Provide the [x, y] coordinate of the cell's center where the given text is located.  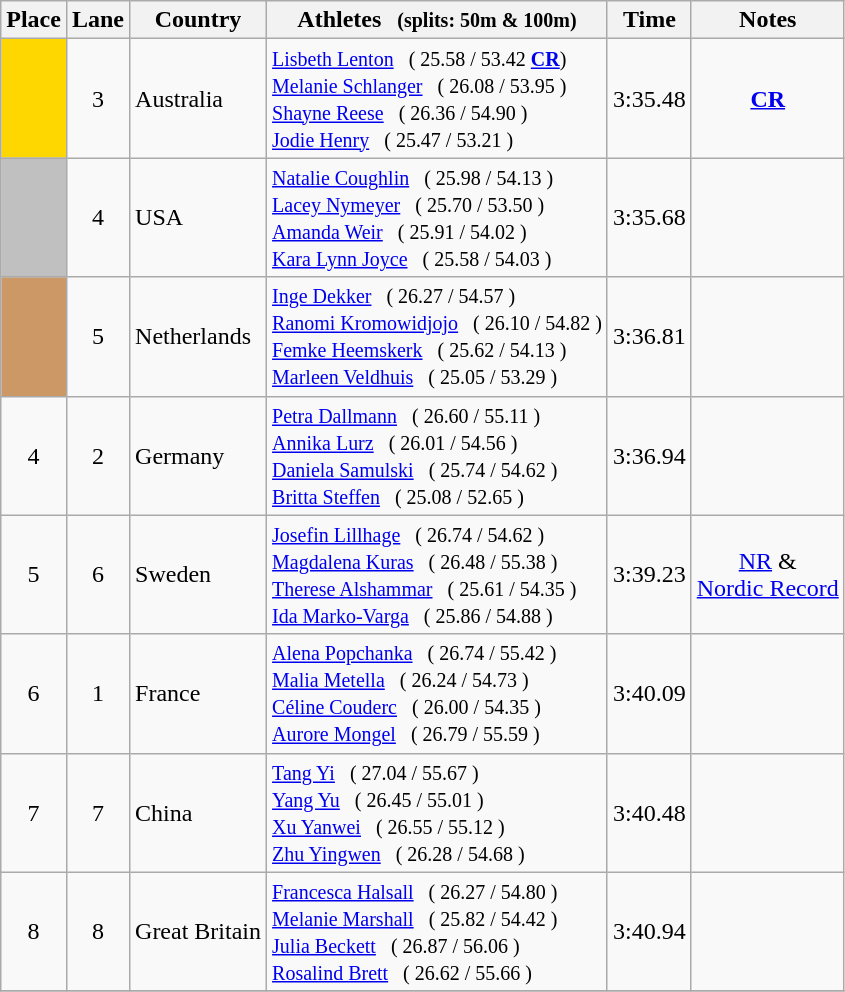
Francesca Halsall ( 26.27 / 54.80 ) Melanie Marshall ( 25.82 / 54.42 ) Julia Beckett ( 26.87 / 56.06 ) Rosalind Brett ( 26.62 / 55.66 ) [438, 932]
1 [98, 694]
3:35.68 [649, 218]
Country [198, 20]
Germany [198, 456]
3:36.81 [649, 336]
CR [768, 98]
Place [34, 20]
3 [98, 98]
Sweden [198, 574]
Petra Dallmann ( 26.60 / 55.11 ) Annika Lurz ( 26.01 / 54.56 ) Daniela Samulski ( 25.74 / 54.62 ) Britta Steffen ( 25.08 / 52.65 ) [438, 456]
Athletes (splits: 50m & 100m) [438, 20]
Josefin Lillhage ( 26.74 / 54.62 ) Magdalena Kuras ( 26.48 / 55.38 ) Therese Alshammar ( 25.61 / 54.35 ) Ida Marko-Varga ( 25.86 / 54.88 ) [438, 574]
Inge Dekker ( 26.27 / 54.57 ) Ranomi Kromowidjojo ( 26.10 / 54.82 ) Femke Heemskerk ( 25.62 / 54.13 ) Marleen Veldhuis ( 25.05 / 53.29 ) [438, 336]
NR & Nordic Record [768, 574]
Natalie Coughlin ( 25.98 / 54.13 ) Lacey Nymeyer ( 25.70 / 53.50 ) Amanda Weir ( 25.91 / 54.02 ) Kara Lynn Joyce ( 25.58 / 54.03 ) [438, 218]
Alena Popchanka ( 26.74 / 55.42 ) Malia Metella ( 26.24 / 54.73 ) Céline Couderc ( 26.00 / 54.35 ) Aurore Mongel ( 26.79 / 55.59 ) [438, 694]
3:40.48 [649, 812]
3:40.94 [649, 932]
Lane [98, 20]
3:35.48 [649, 98]
Notes [768, 20]
Great Britain [198, 932]
France [198, 694]
3:40.09 [649, 694]
2 [98, 456]
USA [198, 218]
Australia [198, 98]
China [198, 812]
Time [649, 20]
3:39.23 [649, 574]
3:36.94 [649, 456]
Netherlands [198, 336]
Tang Yi ( 27.04 / 55.67 ) Yang Yu ( 26.45 / 55.01 ) Xu Yanwei ( 26.55 / 55.12 ) Zhu Yingwen ( 26.28 / 54.68 ) [438, 812]
Lisbeth Lenton ( 25.58 / 53.42 CR) Melanie Schlanger ( 26.08 / 53.95 ) Shayne Reese ( 26.36 / 54.90 ) Jodie Henry ( 25.47 / 53.21 ) [438, 98]
